Detect which cell encompasses the target text, then output its (X, Y) center coordinate. 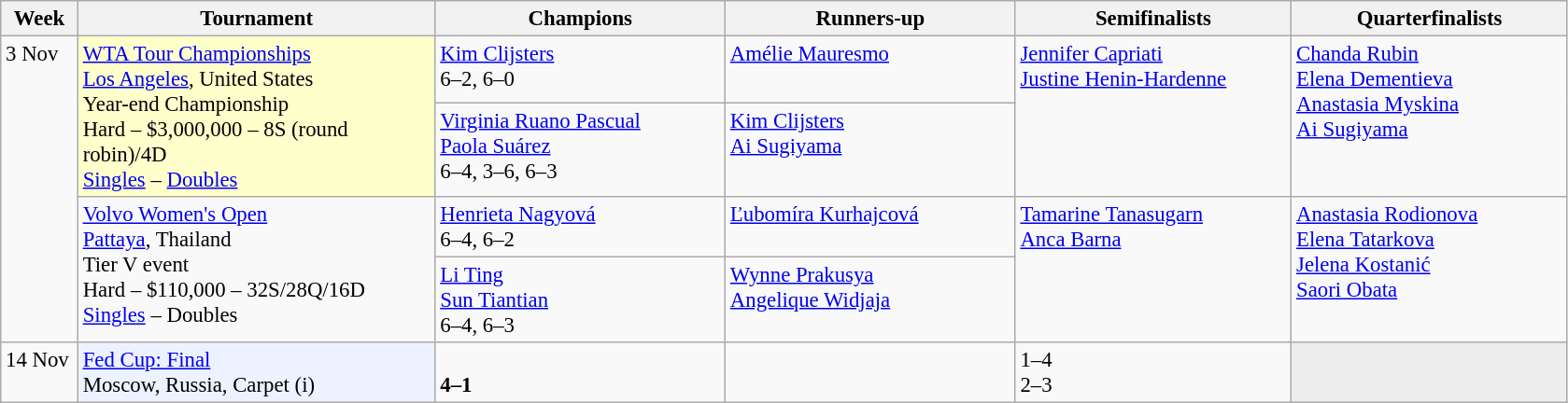
3 Nov (39, 190)
Champions (581, 19)
Amélie Mauresmo (870, 69)
Li Ting Sun Tiantian6–4, 6–3 (581, 300)
4–1 (581, 373)
Kim Clijsters Ai Sugiyama (870, 149)
Jennifer Capriati Justine Henin-Hardenne (1153, 118)
Runners-up (870, 19)
Tamarine Tanasugarn Anca Barna (1153, 270)
Virginia Ruano Pascual Paola Suárez6–4, 3–6, 6–3 (581, 149)
Kim Clijsters 6–2, 6–0 (581, 69)
1–4 2–3 (1153, 373)
Chanda Rubin Elena Dementieva Anastasia Myskina Ai Sugiyama (1430, 118)
WTA Tour Championships Los Angeles, United States Year-end ChampionshipHard – $3,000,000 – 8S (round robin)/4DSingles – Doubles (256, 118)
Wynne Prakusya Angelique Widjaja (870, 300)
Anastasia Rodionova Elena Tatarkova Jelena Kostanić Saori Obata (1430, 270)
Week (39, 19)
Ľubomíra Kurhajcová (870, 228)
Tournament (256, 19)
Henrieta Nagyová 6–4, 6–2 (581, 228)
Volvo Women's Open Pattaya, Thailand Tier V eventHard – $110,000 – 32S/28Q/16DSingles – Doubles (256, 270)
Fed Cup: FinalMoscow, Russia, Carpet (i) (256, 373)
Quarterfinalists (1430, 19)
Semifinalists (1153, 19)
14 Nov (39, 373)
